Output the (x, y) coordinate of the center of the cell containing the given text.  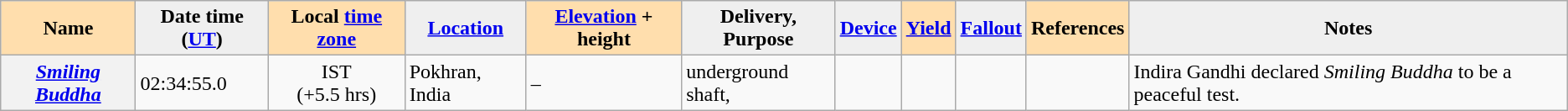
IST(+5.5 hrs) (337, 82)
Notes (1349, 29)
Delivery, Purpose (759, 29)
Yield (928, 29)
Name (69, 29)
underground shaft, (759, 82)
Date time (UT) (202, 29)
– (603, 82)
02:34:55.0 (202, 82)
Device (868, 29)
Location (466, 29)
Smiling Buddha (69, 82)
Elevation + height (603, 29)
References (1077, 29)
Indira Gandhi declared Smiling Buddha to be a peaceful test. (1349, 82)
Pokhran, India (466, 82)
Local time zone (337, 29)
Fallout (991, 29)
